Identify which cell holds the provided text, then report its [x, y] central coordinate. 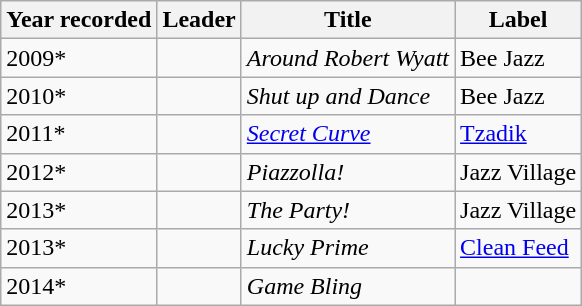
The Party! [348, 210]
Title [348, 20]
Clean Feed [518, 248]
Secret Curve [348, 134]
Lucky Prime [348, 248]
Leader [199, 20]
Shut up and Dance [348, 96]
2011* [79, 134]
Year recorded [79, 20]
Tzadik [518, 134]
Piazzolla! [348, 172]
Around Robert Wyatt [348, 58]
Label [518, 20]
2014* [79, 286]
2012* [79, 172]
Game Bling [348, 286]
2010* [79, 96]
2009* [79, 58]
